Provide the (X, Y) coordinate of the cell's center where the given text is located.  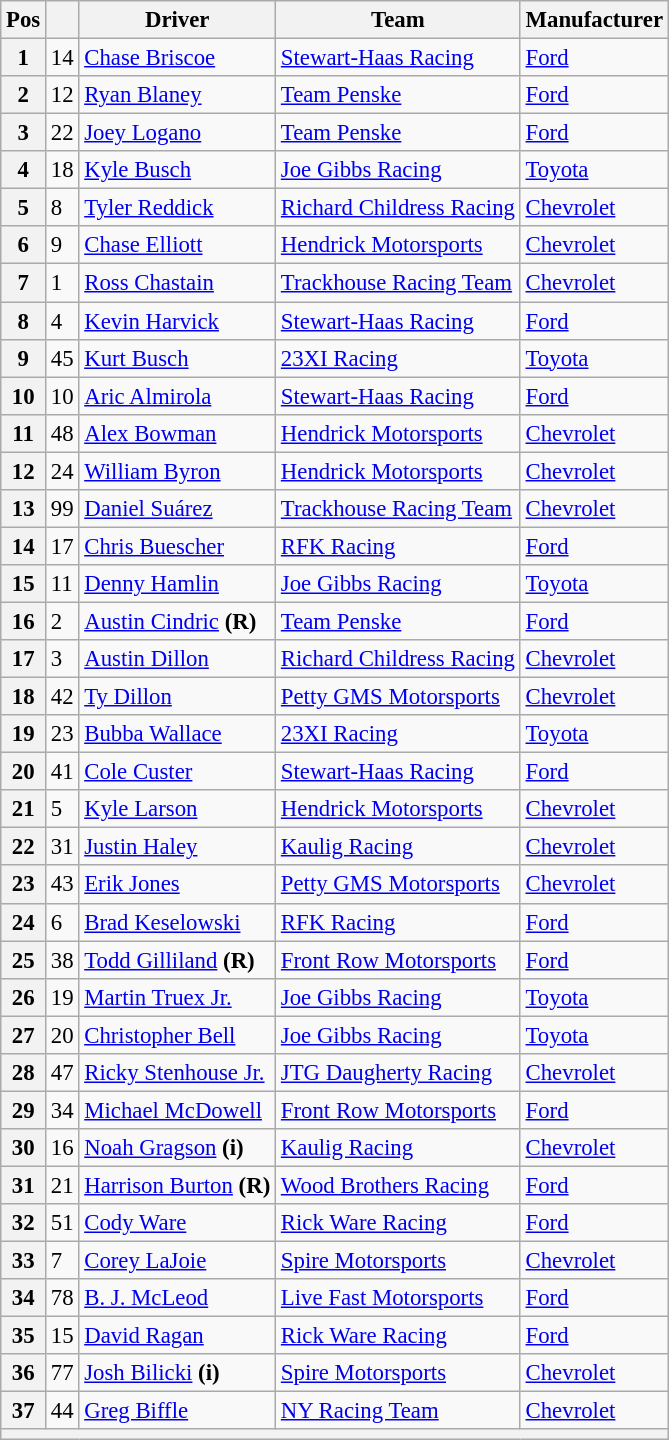
Cole Custer (178, 772)
25 (24, 960)
Live Fast Motorsports (398, 1298)
Alex Bowman (178, 433)
Bubba Wallace (178, 734)
Justin Haley (178, 847)
Erik Jones (178, 885)
28 (24, 1073)
Josh Bilicki (i) (178, 1373)
Austin Cindric (R) (178, 621)
48 (62, 433)
Aric Almirola (178, 396)
Ty Dillon (178, 697)
33 (24, 1261)
35 (24, 1336)
Chris Buescher (178, 546)
Austin Dillon (178, 659)
Kevin Harvick (178, 321)
William Byron (178, 471)
Wood Brothers Racing (398, 1185)
Ricky Stenhouse Jr. (178, 1073)
51 (62, 1223)
Denny Hamlin (178, 584)
Pos (24, 20)
Daniel Suárez (178, 509)
Chase Briscoe (178, 58)
NY Racing Team (398, 1411)
Manufacturer (594, 20)
43 (62, 885)
Cody Ware (178, 1223)
Joey Logano (178, 133)
44 (62, 1411)
38 (62, 960)
41 (62, 772)
JTG Daugherty Racing (398, 1073)
13 (24, 509)
30 (24, 1148)
29 (24, 1110)
Ryan Blaney (178, 95)
42 (62, 697)
Ross Chastain (178, 283)
Michael McDowell (178, 1110)
Corey LaJoie (178, 1261)
Brad Keselowski (178, 922)
45 (62, 358)
Team (398, 20)
B. J. McLeod (178, 1298)
Harrison Burton (R) (178, 1185)
Chase Elliott (178, 245)
Driver (178, 20)
77 (62, 1373)
Noah Gragson (i) (178, 1148)
26 (24, 997)
Christopher Bell (178, 1035)
Tyler Reddick (178, 208)
Kyle Busch (178, 170)
Martin Truex Jr. (178, 997)
47 (62, 1073)
Todd Gilliland (R) (178, 960)
32 (24, 1223)
37 (24, 1411)
Kurt Busch (178, 358)
27 (24, 1035)
78 (62, 1298)
99 (62, 509)
David Ragan (178, 1336)
Greg Biffle (178, 1411)
Kyle Larson (178, 809)
36 (24, 1373)
